Find where the given text appears and provide that cell's center as (X, Y) coordinate. 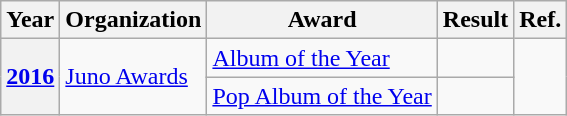
Result (475, 20)
Award (322, 20)
Organization (134, 20)
Juno Awards (134, 77)
Ref. (540, 20)
2016 (30, 77)
Year (30, 20)
Album of the Year (322, 58)
Pop Album of the Year (322, 96)
